Return the [x, y] coordinate for the center point of the cell that contains the specified text.  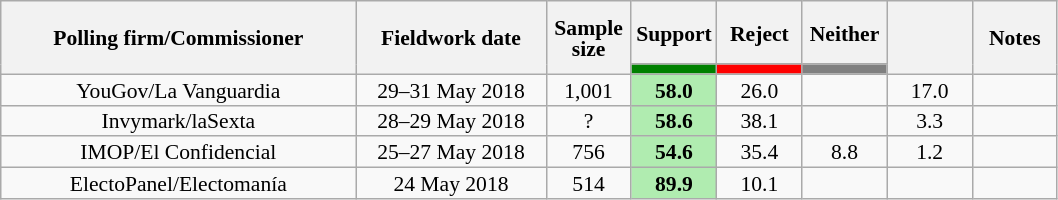
YouGov/La Vanguardia [178, 90]
35.4 [760, 152]
54.6 [674, 152]
Support [674, 32]
28–29 May 2018 [451, 120]
514 [588, 184]
? [588, 120]
10.1 [760, 184]
Notes [1014, 38]
Neither [844, 32]
Reject [760, 32]
89.9 [674, 184]
38.1 [760, 120]
756 [588, 152]
ElectoPanel/Electomanía [178, 184]
Polling firm/Commissioner [178, 38]
IMOP/El Confidencial [178, 152]
26.0 [760, 90]
29–31 May 2018 [451, 90]
8.8 [844, 152]
25–27 May 2018 [451, 152]
17.0 [930, 90]
58.6 [674, 120]
1,001 [588, 90]
Fieldwork date [451, 38]
1.2 [930, 152]
24 May 2018 [451, 184]
Sample size [588, 38]
58.0 [674, 90]
3.3 [930, 120]
Invymark/laSexta [178, 120]
